Return the [X, Y] coordinate for the center point of the cell that contains the specified text.  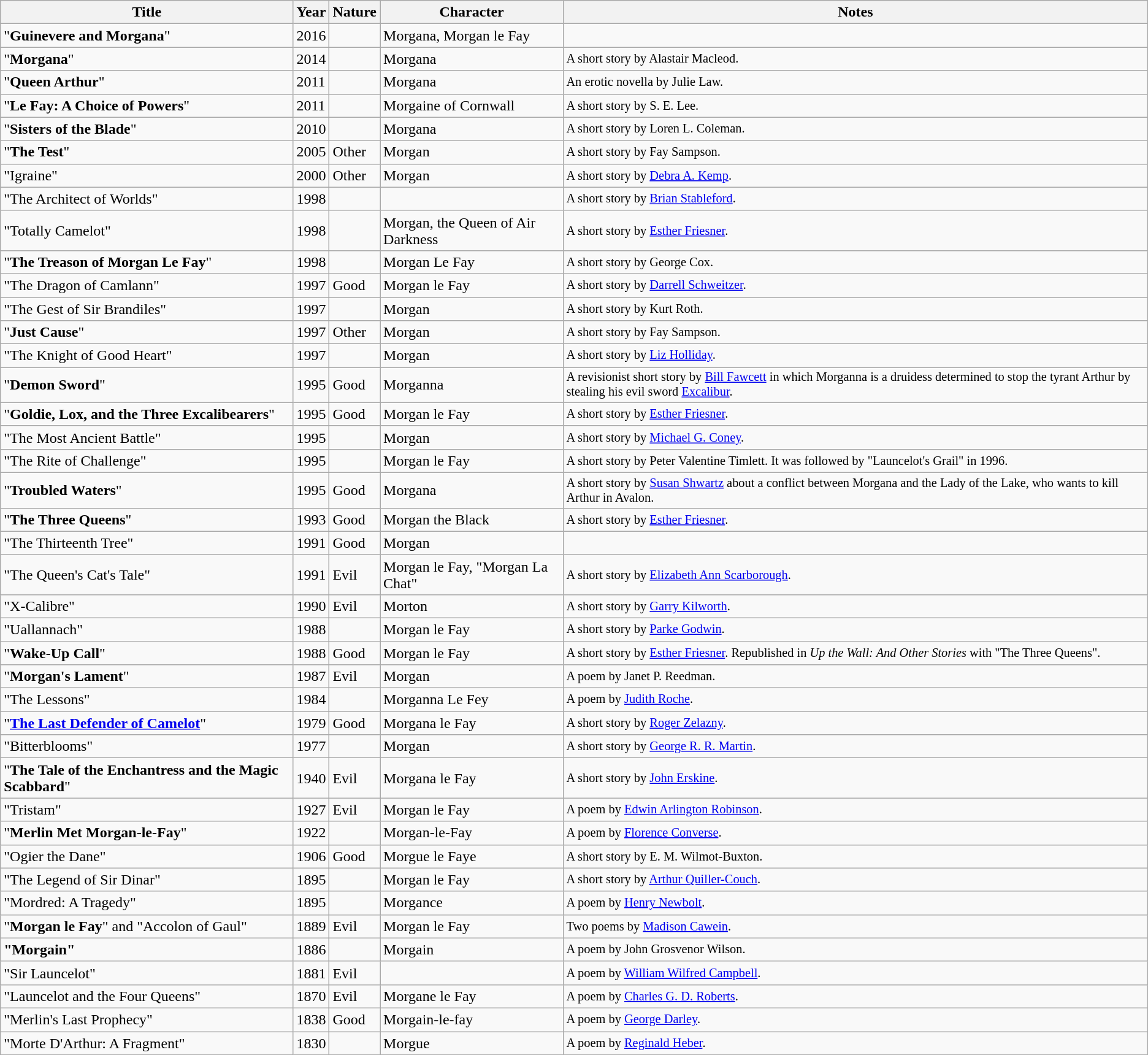
"The Tale of the Enchantress and the Magic Scabbard" [147, 778]
"Queen Arthur" [147, 82]
A short story by Loren L. Coleman. [856, 129]
A poem by Henry Newbolt. [856, 903]
A poem by William Wilfred Campbell. [856, 973]
Morgan Le Fay [472, 262]
"Morgana" [147, 59]
"Sir Launcelot" [147, 973]
A short story by Alastair Macleod. [856, 59]
Morgane le Fay [472, 996]
A short story by Michael G. Coney. [856, 437]
1977 [312, 746]
"Morgain" [147, 949]
1906 [312, 856]
"The Treason of Morgan Le Fay" [147, 262]
1990 [312, 606]
Morgue le Faye [472, 856]
A poem by Charles G. D. Roberts. [856, 996]
A poem by Florence Converse. [856, 833]
"The Queen's Cat's Tale" [147, 574]
Morganna Le Fey [472, 700]
"Morgan's Lament" [147, 677]
Morganna [472, 385]
Morgan-le-Fay [472, 833]
"Morte D'Arthur: A Fragment" [147, 1043]
"Bitterblooms" [147, 746]
1922 [312, 833]
Two poems by Madison Cawein. [856, 926]
"Launcelot and the Four Queens" [147, 996]
"Merlin's Last Prophecy" [147, 1019]
1838 [312, 1019]
1830 [312, 1043]
A short story by John Erskine. [856, 778]
2000 [312, 175]
A poem by Reginald Heber. [856, 1043]
A short story by Parke Godwin. [856, 629]
Notes [856, 12]
"Uallannach" [147, 629]
Morgaine of Cornwall [472, 105]
2014 [312, 59]
An erotic novella by Julie Law. [856, 82]
Morgain [472, 949]
"The Lessons" [147, 700]
A short story by Debra A. Kemp. [856, 175]
A short story by Susan Shwartz about a conflict between Morgana and the Lady of the Lake, who wants to kill Arthur in Avalon. [856, 491]
"The Knight of Good Heart" [147, 356]
A short story by S. E. Lee. [856, 105]
"The Three Queens" [147, 520]
1889 [312, 926]
"Troubled Waters" [147, 491]
1886 [312, 949]
Morgue [472, 1043]
"The Architect of Worlds" [147, 199]
Title [147, 12]
A short story by Peter Valentine Timlett. It was followed by "Launcelot's Grail" in 1996. [856, 461]
"Morgan le Fay" and "Accolon of Gaul" [147, 926]
A short story by Garry Kilworth. [856, 606]
A short story by George Cox. [856, 262]
A poem by Janet P. Reedman. [856, 677]
A short story by Arthur Quiller-Couch. [856, 880]
1881 [312, 973]
1927 [312, 810]
"Demon Sword" [147, 385]
A revisionist short story by Bill Fawcett in which Morganna is a druidess determined to stop the tyrant Arthur by stealing his evil sword Excalibur. [856, 385]
A short story by George R. R. Martin. [856, 746]
A short story by Esther Friesner. Republished in Up the Wall: And Other Stories with "The Three Queens". [856, 653]
"Ogier the Dane" [147, 856]
Year [312, 12]
1993 [312, 520]
"Igraine" [147, 175]
"The Dragon of Camlann" [147, 285]
"Tristam" [147, 810]
Morgan the Black [472, 520]
Morton [472, 606]
A short story by Liz Holliday. [856, 356]
1979 [312, 723]
1987 [312, 677]
"Guinevere and Morgana" [147, 36]
1870 [312, 996]
A short story by Elizabeth Ann Scarborough. [856, 574]
2016 [312, 36]
"Just Cause" [147, 332]
"The Test" [147, 152]
A short story by E. M. Wilmot-Buxton. [856, 856]
"The Most Ancient Battle" [147, 437]
A poem by Edwin Arlington Robinson. [856, 810]
Morgance [472, 903]
A short story by Darrell Schweitzer. [856, 285]
Character [472, 12]
"The Last Defender of Camelot" [147, 723]
"Merlin Met Morgan-le-Fay" [147, 833]
A short story by Roger Zelazny. [856, 723]
2010 [312, 129]
Morgain-le-fay [472, 1019]
A poem by Judith Roche. [856, 700]
1984 [312, 700]
2005 [312, 152]
Morgan, the Queen of Air Darkness [472, 231]
Morgana, Morgan le Fay [472, 36]
"Le Fay: A Choice of Powers" [147, 105]
"The Gest of Sir Brandiles" [147, 309]
"Wake-Up Call" [147, 653]
"Goldie, Lox, and the Three Excalibearers" [147, 414]
"X-Calibre" [147, 606]
"Sisters of the Blade" [147, 129]
A poem by John Grosvenor Wilson. [856, 949]
Nature [354, 12]
A poem by George Darley. [856, 1019]
"Totally Camelot" [147, 231]
A short story by Kurt Roth. [856, 309]
"Mordred: A Tragedy" [147, 903]
"The Rite of Challenge" [147, 461]
"The Legend of Sir Dinar" [147, 880]
Morgan le Fay, "Morgan La Chat" [472, 574]
A short story by Brian Stableford. [856, 199]
1940 [312, 778]
"The Thirteenth Tree" [147, 543]
